Extract the (X, Y) coordinate from the center of the cell holding the provided text.  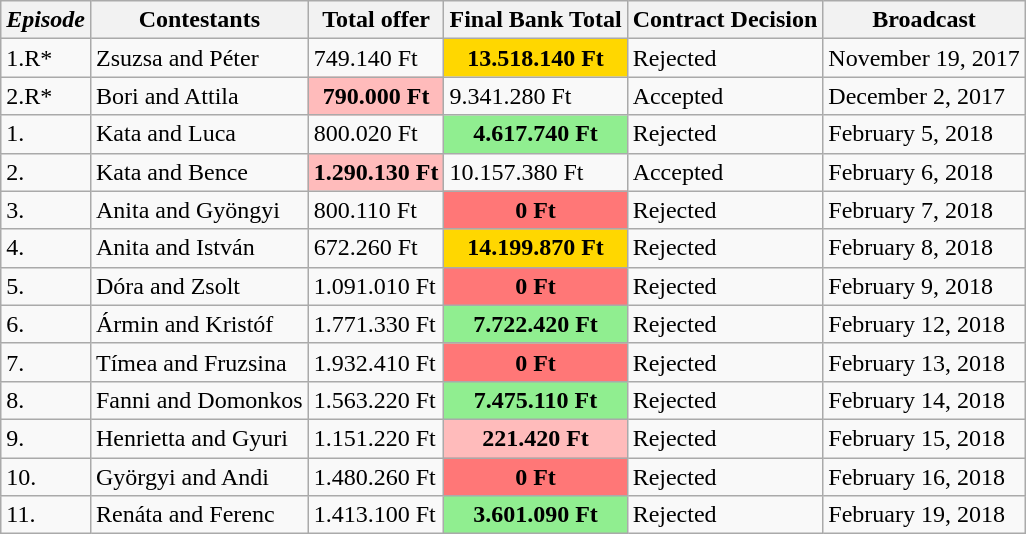
Kata and Bence (199, 172)
1.413.100 Ft (376, 515)
November 19, 2017 (924, 58)
February 9, 2018 (924, 286)
Fanni and Domonkos (199, 400)
9. (46, 438)
1.480.260 Ft (376, 477)
Anita and Gyöngyi (199, 210)
4. (46, 248)
800.020 Ft (376, 134)
13.518.140 Ft (536, 58)
7.722.420 Ft (536, 324)
Final Bank Total (536, 20)
9.341.280 Ft (536, 96)
Episode (46, 20)
1.290.130 Ft (376, 172)
5. (46, 286)
February 16, 2018 (924, 477)
800.110 Ft (376, 210)
221.420 Ft (536, 438)
790.000 Ft (376, 96)
7.475.110 Ft (536, 400)
Dóra and Zsolt (199, 286)
February 12, 2018 (924, 324)
11. (46, 515)
1.151.220 Ft (376, 438)
February 15, 2018 (924, 438)
February 5, 2018 (924, 134)
1.771.330 Ft (376, 324)
6. (46, 324)
February 13, 2018 (924, 362)
1. (46, 134)
Zsuzsa and Péter (199, 58)
Tímea and Fruzsina (199, 362)
4.617.740 Ft (536, 134)
1.091.010 Ft (376, 286)
1.R* (46, 58)
February 7, 2018 (924, 210)
14.199.870 Ft (536, 248)
672.260 Ft (376, 248)
10. (46, 477)
Anita and István (199, 248)
Kata and Luca (199, 134)
Total offer (376, 20)
February 14, 2018 (924, 400)
February 19, 2018 (924, 515)
Contestants (199, 20)
1.563.220 Ft (376, 400)
Contract Decision (725, 20)
December 2, 2017 (924, 96)
7. (46, 362)
2. (46, 172)
Bori and Attila (199, 96)
2.R* (46, 96)
749.140 Ft (376, 58)
3. (46, 210)
Renáta and Ferenc (199, 515)
Broadcast (924, 20)
1.932.410 Ft (376, 362)
February 6, 2018 (924, 172)
8. (46, 400)
Ármin and Kristóf (199, 324)
Györgyi and Andi (199, 477)
3.601.090 Ft (536, 515)
Henrietta and Gyuri (199, 438)
February 8, 2018 (924, 248)
10.157.380 Ft (536, 172)
